Locate the cell with the specified text and output its (X, Y) center coordinate. 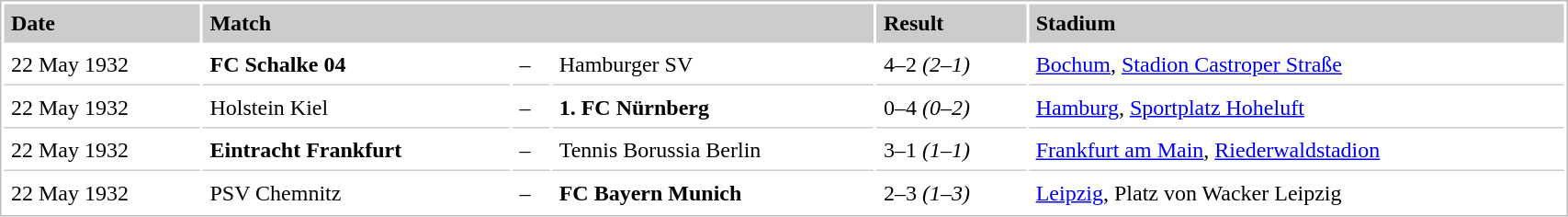
Holstein Kiel (356, 108)
Match (538, 23)
Hamburger SV (713, 66)
4–2 (2–1) (952, 66)
0–4 (0–2) (952, 108)
3–1 (1–1) (952, 151)
Frankfurt am Main, Riederwaldstadion (1296, 151)
2–3 (1–3) (952, 193)
Bochum, Stadion Castroper Straße (1296, 66)
1. FC Nürnberg (713, 108)
Leipzig, Platz von Wacker Leipzig (1296, 193)
Tennis Borussia Berlin (713, 151)
Result (952, 23)
Eintracht Frankfurt (356, 151)
Stadium (1296, 23)
Date (101, 23)
FC Schalke 04 (356, 66)
FC Bayern Munich (713, 193)
PSV Chemnitz (356, 193)
Hamburg, Sportplatz Hoheluft (1296, 108)
